Search for the cell housing the specified text and yield its (X, Y) center coordinate. 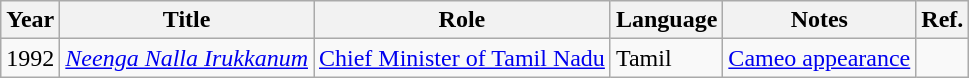
Ref. (942, 20)
Notes (820, 20)
Title (187, 20)
Tamil (666, 58)
Cameo appearance (820, 58)
Chief Minister of Tamil Nadu (462, 58)
Year (30, 20)
1992 (30, 58)
Role (462, 20)
Language (666, 20)
Neenga Nalla Irukkanum (187, 58)
